Identify which cell holds the provided text, then report its [X, Y] central coordinate. 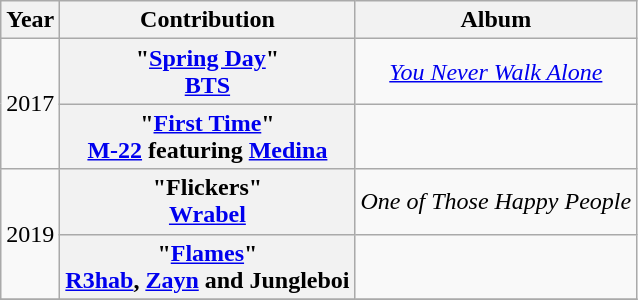
Year [30, 20]
"First Time"M-22 featuring Medina [208, 136]
Contribution [208, 20]
One of Those Happy People [496, 202]
"Flames"R3hab, Zayn and Jungleboi [208, 266]
2017 [30, 104]
You Never Walk Alone [496, 72]
Album [496, 20]
"Spring Day"BTS [208, 72]
"Flickers"Wrabel [208, 202]
2019 [30, 234]
